Output the (x, y) coordinate of the center of the cell containing the given text.  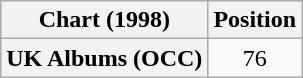
UK Albums (OCC) (104, 58)
76 (255, 58)
Position (255, 20)
Chart (1998) (104, 20)
